Locate the cell with the specified text and output its [X, Y] center coordinate. 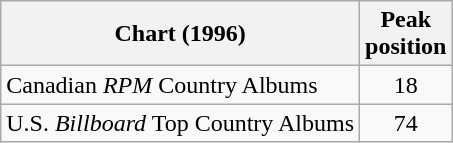
18 [406, 85]
U.S. Billboard Top Country Albums [180, 123]
74 [406, 123]
Peakposition [406, 34]
Chart (1996) [180, 34]
Canadian RPM Country Albums [180, 85]
